Identify which cell holds the provided text, then report its (X, Y) central coordinate. 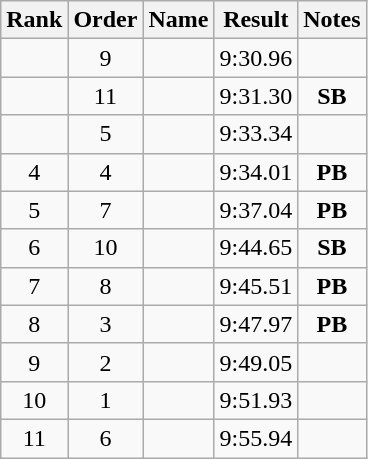
9:55.94 (256, 438)
9:51.93 (256, 400)
Name (178, 20)
9:45.51 (256, 286)
Notes (332, 20)
3 (106, 324)
9:31.30 (256, 96)
9:44.65 (256, 248)
9:37.04 (256, 210)
Rank (34, 20)
9:30.96 (256, 58)
2 (106, 362)
9:47.97 (256, 324)
1 (106, 400)
9:33.34 (256, 134)
9:49.05 (256, 362)
9:34.01 (256, 172)
Result (256, 20)
Order (106, 20)
